Find where the given text appears and provide that cell's center as [x, y] coordinate. 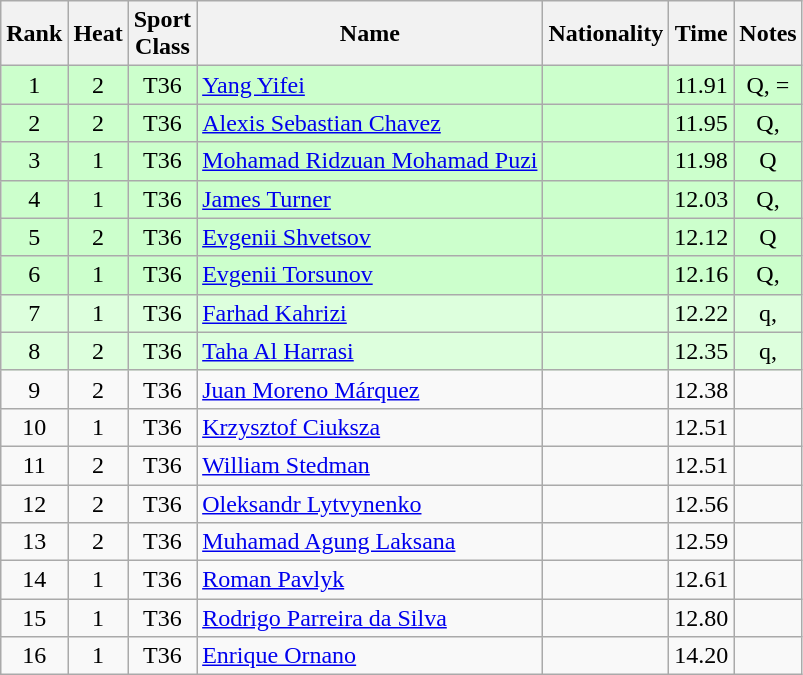
Evgenii Shvetsov [370, 237]
12.35 [702, 351]
12.80 [702, 618]
Enrique Ornano [370, 656]
12.03 [702, 199]
12.22 [702, 313]
Evgenii Torsunov [370, 275]
6 [34, 275]
Taha Al Harrasi [370, 351]
Heat [98, 34]
11 [34, 465]
12.61 [702, 580]
Muhamad Agung Laksana [370, 542]
Rank [34, 34]
10 [34, 427]
Nationality [606, 34]
12 [34, 503]
William Stedman [370, 465]
12.16 [702, 275]
13 [34, 542]
Alexis Sebastian Chavez [370, 123]
Mohamad Ridzuan Mohamad Puzi [370, 161]
11.95 [702, 123]
16 [34, 656]
Oleksandr Lytvynenko [370, 503]
15 [34, 618]
4 [34, 199]
12.56 [702, 503]
11.98 [702, 161]
Yang Yifei [370, 85]
James Turner [370, 199]
12.38 [702, 389]
9 [34, 389]
Name [370, 34]
Rodrigo Parreira da Silva [370, 618]
Q, = [768, 85]
14 [34, 580]
5 [34, 237]
14.20 [702, 656]
Krzysztof Ciuksza [370, 427]
11.91 [702, 85]
SportClass [162, 34]
12.12 [702, 237]
3 [34, 161]
Juan Moreno Márquez [370, 389]
Notes [768, 34]
12.59 [702, 542]
Farhad Kahrizi [370, 313]
Roman Pavlyk [370, 580]
Time [702, 34]
8 [34, 351]
7 [34, 313]
